Pinpoint the cell where the given text exists, returning its [x, y] midpoint coordinate. 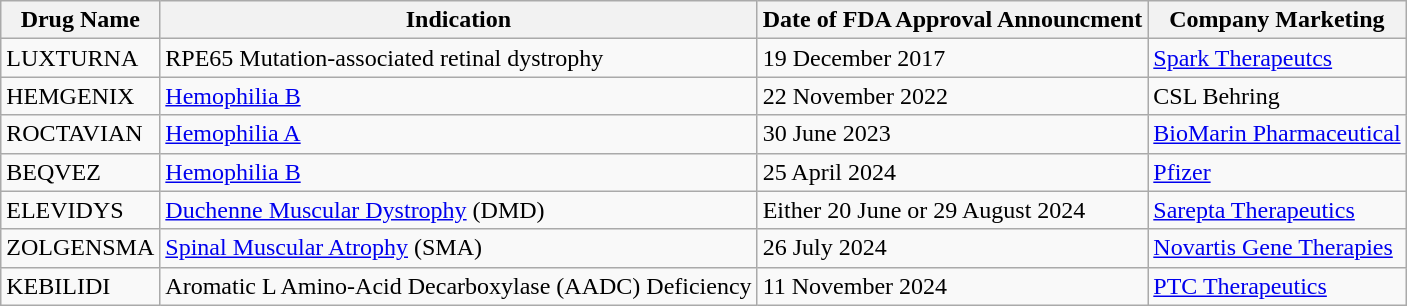
PTC Therapeutics [1277, 286]
22 November 2022 [952, 96]
Pfizer [1277, 172]
19 December 2017 [952, 58]
ZOLGENSMA [80, 248]
Novartis Gene Therapies [1277, 248]
RPE65 Mutation-associated retinal dystrophy [458, 58]
Spinal Muscular Atrophy (SMA) [458, 248]
Company Marketing [1277, 20]
CSL Behring [1277, 96]
BioMarin Pharmaceutical [1277, 134]
ELEVIDYS [80, 210]
Indication [458, 20]
Either 20 June or 29 August 2024 [952, 210]
Sarepta Therapeutics [1277, 210]
Date of FDA Approval Announcment [952, 20]
26 July 2024 [952, 248]
KEBILIDI [80, 286]
11 November 2024 [952, 286]
30 June 2023 [952, 134]
HEMGENIX [80, 96]
Spark Therapeutcs [1277, 58]
BEQVEZ [80, 172]
Duchenne Muscular Dystrophy (DMD) [458, 210]
LUXTURNA [80, 58]
Aromatic L Amino-Acid Decarboxylase (AADC) Deficiency [458, 286]
Hemophilia A [458, 134]
ROCTAVIAN [80, 134]
Drug Name [80, 20]
25 April 2024 [952, 172]
